Output the [X, Y] coordinate of the center of the cell containing the given text.  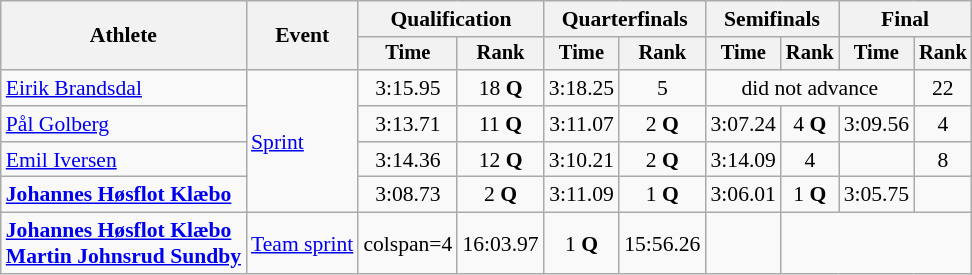
3:10.21 [582, 160]
Johannes Høsflot Klæbo [124, 195]
Eirik Brandsdal [124, 88]
3:15.95 [408, 88]
3:11.09 [582, 195]
5 [662, 88]
3:06.01 [742, 195]
3:09.56 [876, 124]
18 Q [500, 88]
colspan=4 [408, 244]
Team sprint [302, 244]
3:08.73 [408, 195]
Quarterfinals [625, 19]
12 Q [500, 160]
11 Q [500, 124]
Pål Golberg [124, 124]
Final [906, 19]
4 Q [810, 124]
Event [302, 36]
3:18.25 [582, 88]
Semifinals [772, 19]
Sprint [302, 141]
Qualification [450, 19]
3:14.09 [742, 160]
Johannes Høsflot Klæbo Martin Johnsrud Sundby [124, 244]
3:07.24 [742, 124]
3:05.75 [876, 195]
Athlete [124, 36]
3:14.36 [408, 160]
16:03.97 [500, 244]
did not advance [810, 88]
3:11.07 [582, 124]
15:56.26 [662, 244]
3:13.71 [408, 124]
Emil Iversen [124, 160]
8 [943, 160]
22 [943, 88]
